Find where the given text appears and provide that cell's center as [x, y] coordinate. 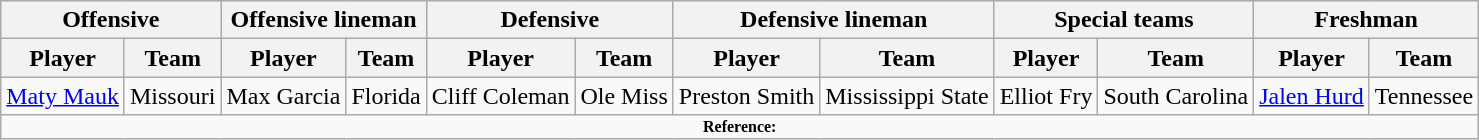
Jalen Hurd [1312, 96]
Preston Smith [746, 96]
Cliff Coleman [500, 96]
Reference: [740, 127]
Offensive lineman [324, 20]
Mississippi State [907, 96]
Missouri [172, 96]
Elliot Fry [1046, 96]
Tennessee [1424, 96]
Florida [386, 96]
Max Garcia [284, 96]
Freshman [1366, 20]
Maty Mauk [63, 96]
Defensive [550, 20]
Ole Miss [624, 96]
Special teams [1124, 20]
Defensive lineman [834, 20]
Offensive [111, 20]
South Carolina [1176, 96]
